Pinpoint the cell where the given text exists, returning its (X, Y) midpoint coordinate. 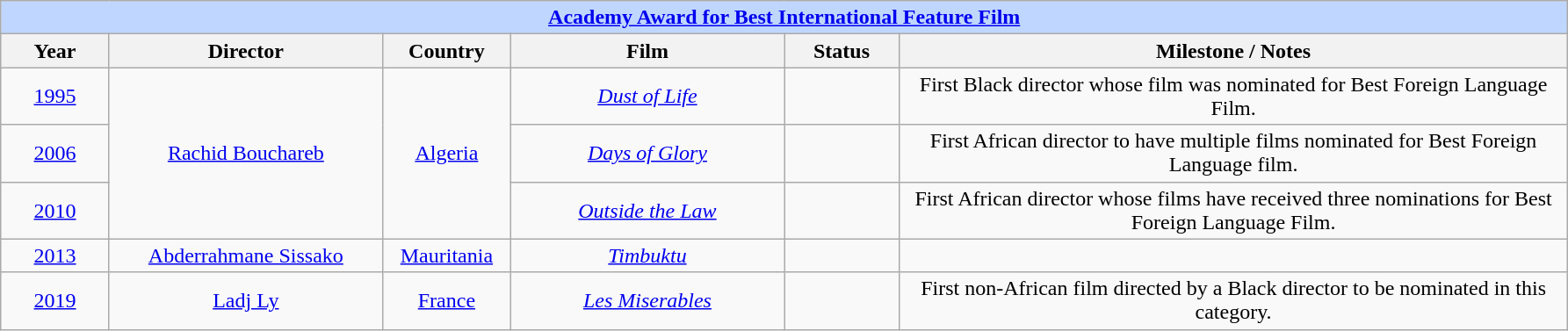
2010 (55, 211)
Milestone / Notes (1233, 51)
Rachid Bouchareb (246, 153)
Ladj Ly (246, 300)
Abderrahmane Sissako (246, 255)
2006 (55, 153)
First Black director whose film was nominated for Best Foreign Language Film. (1233, 97)
Timbuktu (647, 255)
Days of Glory (647, 153)
2013 (55, 255)
Outside the Law (647, 211)
Director (246, 51)
Status (842, 51)
First African director whose films have received three nominations for Best Foreign Language Film. (1233, 211)
1995 (55, 97)
Dust of Life (647, 97)
Year (55, 51)
Mauritania (446, 255)
2019 (55, 300)
Les Miserables (647, 300)
First non-African film directed by a Black director to be nominated in this category. (1233, 300)
Algeria (446, 153)
Film (647, 51)
Country (446, 51)
First African director to have multiple films nominated for Best Foreign Language film. (1233, 153)
France (446, 300)
Academy Award for Best International Feature Film (784, 18)
